Determine the (x, y) coordinate at the center of the cell enclosing the given text.  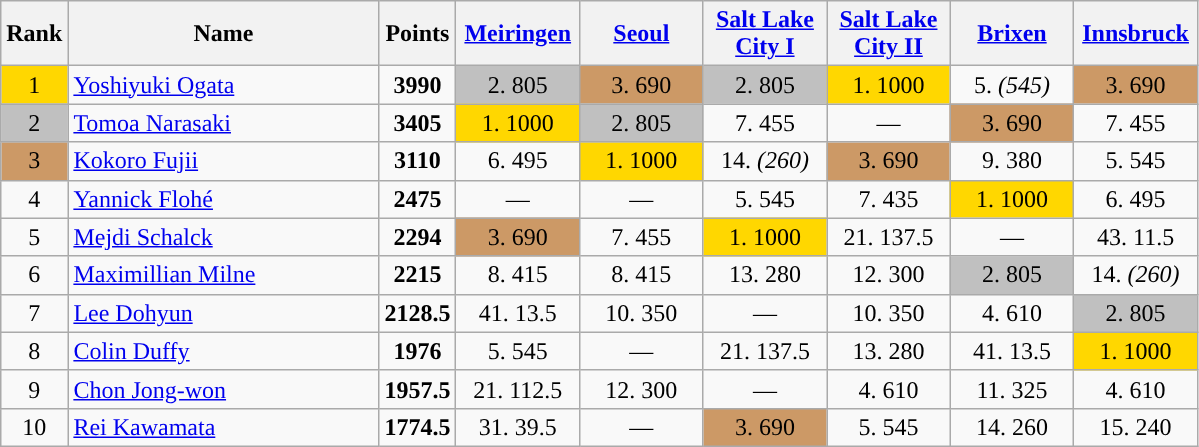
4 (34, 199)
1774.5 (418, 427)
8 (34, 351)
14. 260 (1012, 427)
Kokoro Fujii (224, 161)
Brixen (1012, 34)
Yannick Flohé (224, 199)
Salt Lake City II (889, 34)
1 (34, 85)
9 (34, 389)
Seoul (642, 34)
Innsbruck (1136, 34)
10 (34, 427)
3110 (418, 161)
9. 380 (1012, 161)
7. 435 (889, 199)
43. 11.5 (1136, 237)
Rei Kawamata (224, 427)
1957.5 (418, 389)
2475 (418, 199)
6 (34, 275)
Meiringen (518, 34)
3405 (418, 123)
2128.5 (418, 313)
2 (34, 123)
Colin Duffy (224, 351)
Lee Dohyun (224, 313)
3 (34, 161)
Rank (34, 34)
Tomoa Narasaki (224, 123)
11. 325 (1012, 389)
21. 112.5 (518, 389)
Mejdi Schalck (224, 237)
Salt Lake City I (765, 34)
Maximillian Milne (224, 275)
Chon Jong-won (224, 389)
15. 240 (1136, 427)
2294 (418, 237)
5 (34, 237)
2215 (418, 275)
1976 (418, 351)
5. (545) (1012, 85)
Points (418, 34)
7 (34, 313)
Name (224, 34)
3990 (418, 85)
31. 39.5 (518, 427)
Yoshiyuki Ogata (224, 85)
